Return [x, y] of the center of cell containing provided text 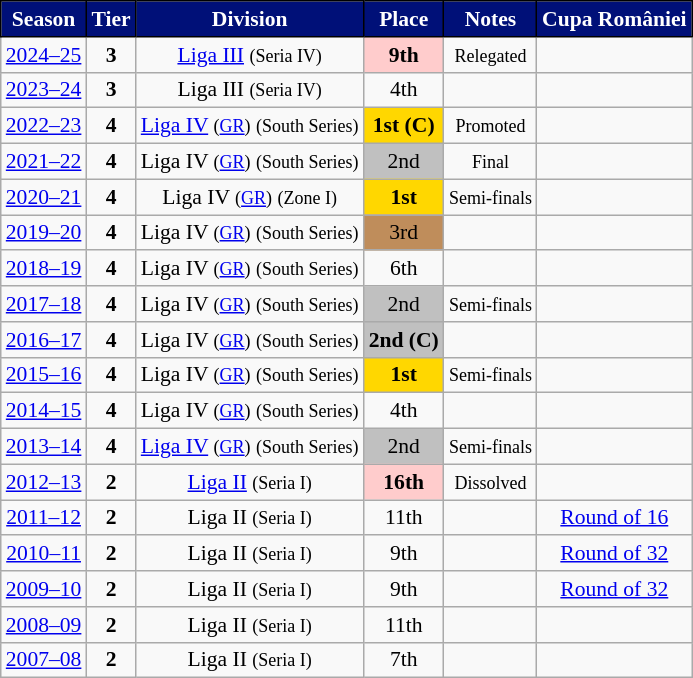
2023–24 [44, 90]
Tier [110, 19]
Relegated [490, 55]
3rd [404, 233]
2021–22 [44, 162]
Cupa României [614, 19]
16th [404, 482]
2017–18 [44, 304]
2010–11 [44, 554]
1st (C) [404, 126]
2024–25 [44, 55]
2012–13 [44, 482]
Division [250, 19]
2022–23 [44, 126]
2015–16 [44, 375]
7th [404, 660]
Promoted [490, 126]
Place [404, 19]
2011–12 [44, 518]
2014–15 [44, 411]
6th [404, 269]
Season [44, 19]
2009–10 [44, 589]
2018–19 [44, 269]
Notes [490, 19]
2020–21 [44, 197]
2nd (C) [404, 340]
2008–09 [44, 625]
Dissolved [490, 482]
Final [490, 162]
2007–08 [44, 660]
2013–14 [44, 447]
2019–20 [44, 233]
Round of 16 [614, 518]
2016–17 [44, 340]
Liga IV (GR) (Zone I) [250, 197]
